Identify which cell holds the provided text, then report its [x, y] central coordinate. 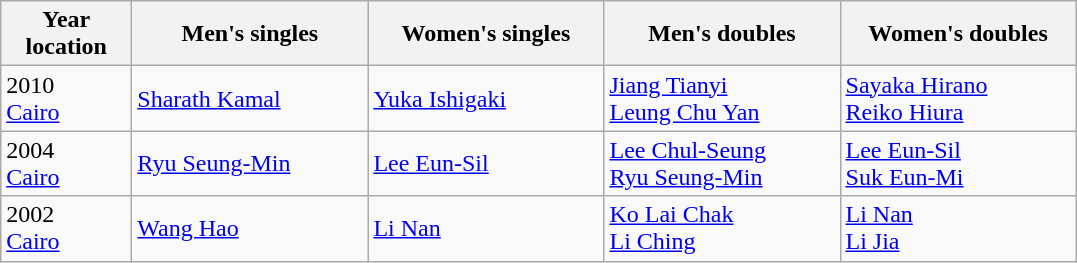
Men's doubles [722, 34]
Wang Hao [250, 228]
2010 Cairo [66, 98]
Lee Eun-Sil Suk Eun-Mi [958, 164]
2004 Cairo [66, 164]
Women's doubles [958, 34]
Women's singles [486, 34]
Year location [66, 34]
Lee Eun-Sil [486, 164]
Lee Chul-Seung Ryu Seung-Min [722, 164]
Ko Lai Chak Li Ching [722, 228]
Yuka Ishigaki [486, 98]
Men's singles [250, 34]
2002 Cairo [66, 228]
Li Nan [486, 228]
Jiang Tianyi Leung Chu Yan [722, 98]
Sharath Kamal [250, 98]
Li Nan Li Jia [958, 228]
Sayaka Hirano Reiko Hiura [958, 98]
Ryu Seung-Min [250, 164]
